Locate the cell with the specified text and output its [x, y] center coordinate. 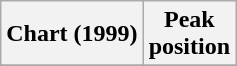
Peakposition [189, 34]
Chart (1999) [72, 34]
